Pinpoint the cell where the given text exists, returning its (x, y) midpoint coordinate. 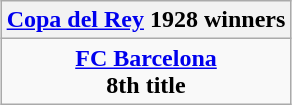
Copa del Rey 1928 winners (146, 20)
FC Barcelona8th title (146, 72)
